Scan for the cell matching the given text and deliver its [X, Y] coordinate at center. 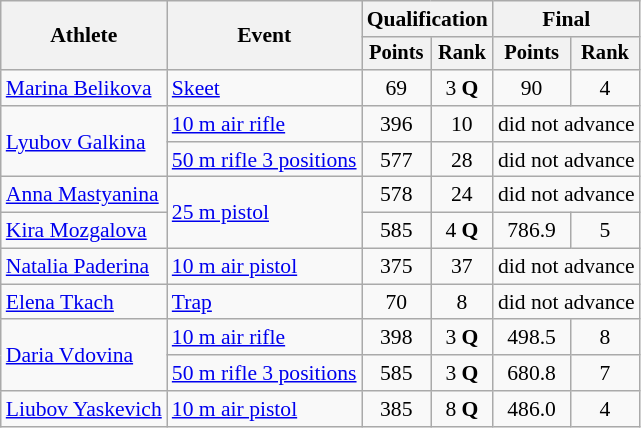
Marina Belikova [84, 88]
385 [396, 409]
Liubov Yaskevich [84, 409]
Athlete [84, 36]
Kira Mozgalova [84, 231]
Lyubov Galkina [84, 142]
498.5 [532, 338]
Qualification [428, 19]
7 [604, 373]
4 Q [462, 231]
37 [462, 267]
Skeet [264, 88]
375 [396, 267]
398 [396, 338]
5 [604, 231]
Daria Vdovina [84, 356]
10 [462, 124]
Event [264, 36]
577 [396, 160]
680.8 [532, 373]
486.0 [532, 409]
69 [396, 88]
24 [462, 195]
Trap [264, 302]
8 Q [462, 409]
90 [532, 88]
Final [566, 19]
Elena Tkach [84, 302]
Natalia Paderina [84, 267]
786.9 [532, 231]
25 m pistol [264, 212]
28 [462, 160]
70 [396, 302]
578 [396, 195]
396 [396, 124]
Anna Mastyanina [84, 195]
